Capture the cell that displays the provided text and extract its (x, y) central coordinate. 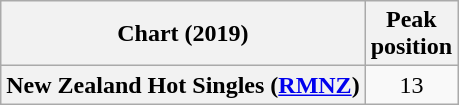
13 (411, 85)
New Zealand Hot Singles (RMNZ) (183, 85)
Peakposition (411, 34)
Chart (2019) (183, 34)
